For the text-containing cell, return its midpoint in (x, y) coordinate format. 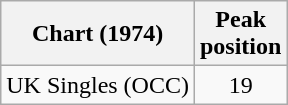
UK Singles (OCC) (98, 85)
19 (240, 85)
Peakposition (240, 34)
Chart (1974) (98, 34)
